Search for the cell housing the specified text and yield its [x, y] center coordinate. 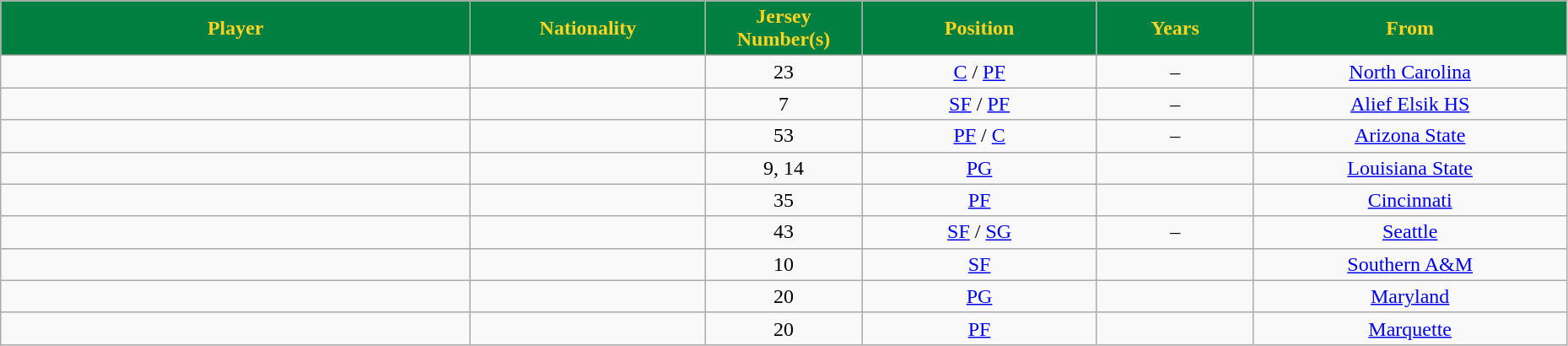
C / PF [979, 72]
PF / C [979, 136]
53 [784, 136]
Cincinnati [1410, 200]
35 [784, 200]
Player [236, 29]
SF / SG [979, 232]
Marquette [1410, 328]
North Carolina [1410, 72]
43 [784, 232]
From [1410, 29]
Seattle [1410, 232]
Position [979, 29]
Jersey Number(s) [784, 29]
10 [784, 264]
9, 14 [784, 168]
Southern A&M [1410, 264]
Louisiana State [1410, 168]
7 [784, 104]
Years [1175, 29]
Alief Elsik HS [1410, 104]
Maryland [1410, 296]
SF [979, 264]
Arizona State [1410, 136]
23 [784, 72]
Nationality [588, 29]
SF / PF [979, 104]
